Determine the (X, Y) coordinate at the center of the cell enclosing the given text.  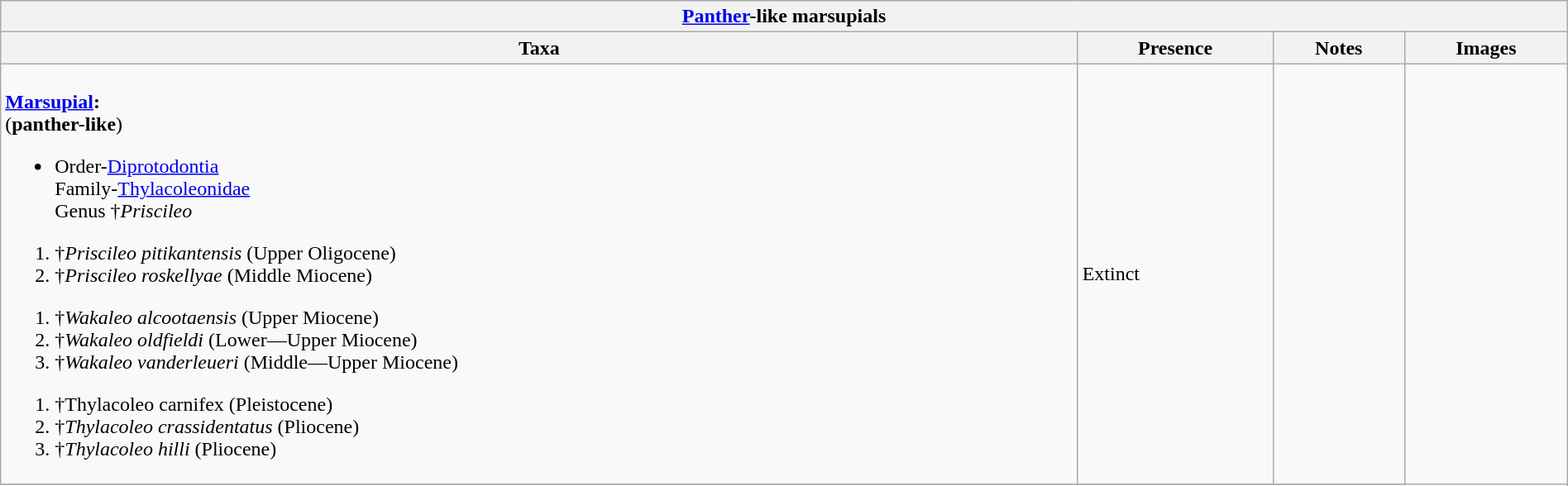
Presence (1175, 48)
Extinct (1175, 274)
Taxa (539, 48)
Panther-like marsupials (784, 17)
Images (1485, 48)
Notes (1338, 48)
